Capture the cell that displays the provided text and extract its [x, y] central coordinate. 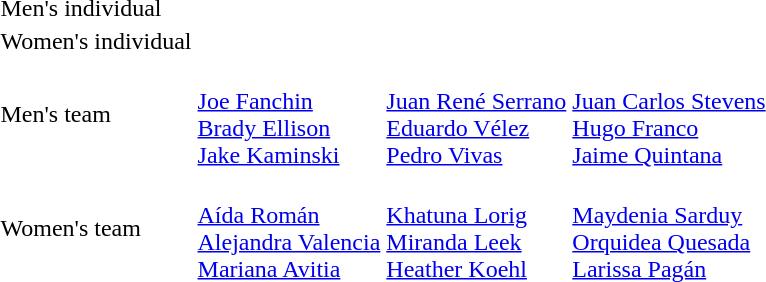
Juan René Serrano Eduardo Vélez Pedro Vivas [476, 114]
Joe Fanchin Brady Ellison Jake Kaminski [289, 114]
